For the text-containing cell, return its midpoint in [X, Y] coordinate format. 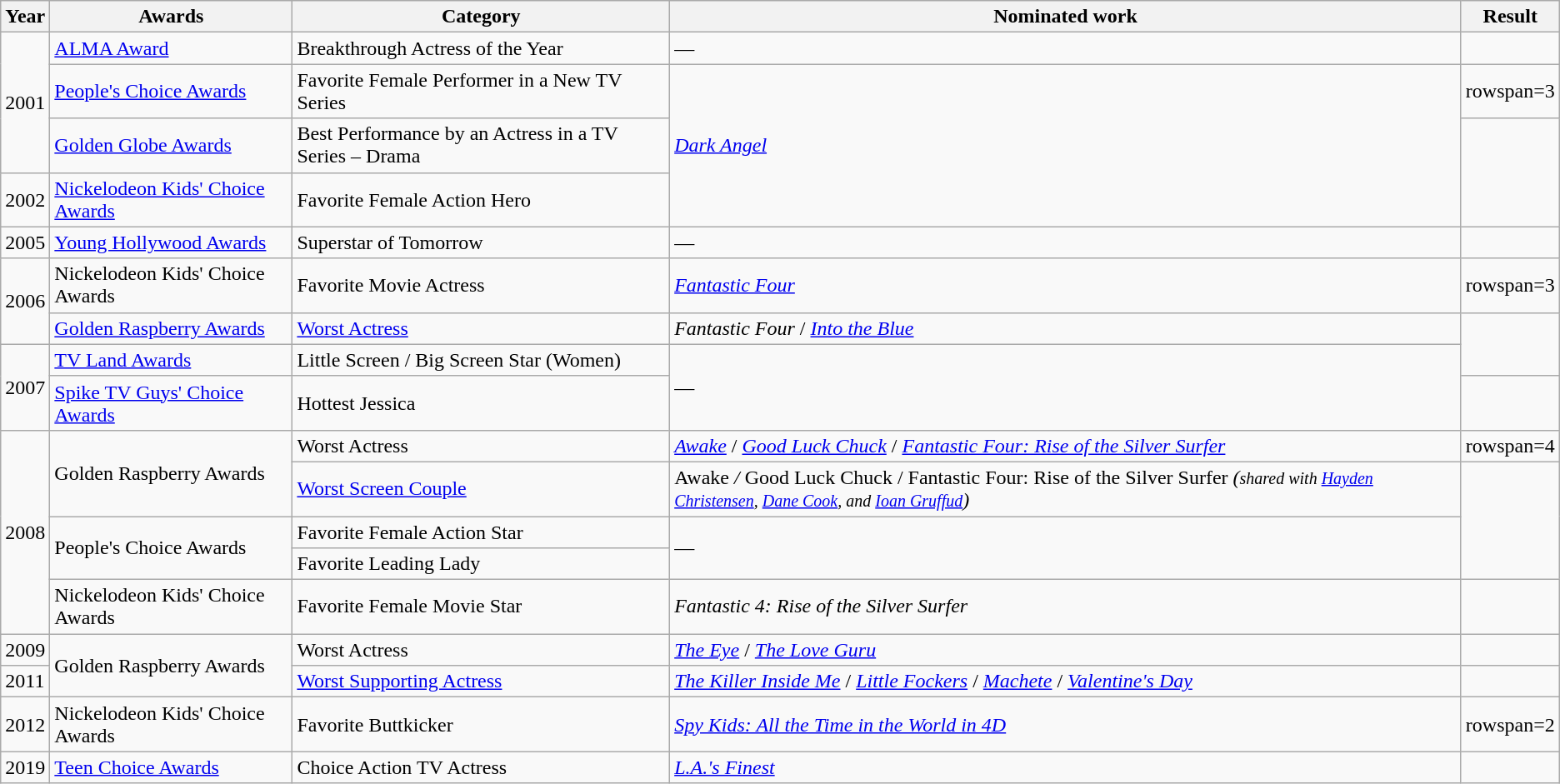
Awake / Good Luck Chuck / Fantastic Four: Rise of the Silver Surfer (shared with Hayden Christensen, Dane Cook, and Ioan Gruffud) [1066, 488]
2011 [25, 682]
Young Hollywood Awards [172, 242]
Fantastic Four [1066, 285]
Category [482, 17]
Fantastic Four / Into the Blue [1066, 328]
L.A.'s Finest [1066, 767]
Worst Supporting Actress [482, 682]
Breakthrough Actress of the Year [482, 48]
The Killer Inside Me / Little Fockers / Machete / Valentine's Day [1066, 682]
rowspan=2 [1510, 725]
Spike TV Guys' Choice Awards [172, 403]
2008 [25, 532]
Spy Kids: All the Time in the World in 4D [1066, 725]
TV Land Awards [172, 360]
Teen Choice Awards [172, 767]
Nominated work [1066, 17]
Result [1510, 17]
Best Performance by an Actress in a TV Series – Drama [482, 145]
2002 [25, 200]
2007 [25, 387]
Hottest Jessica [482, 403]
2001 [25, 102]
rowspan=4 [1510, 446]
Dark Angel [1066, 145]
Favorite Leading Lady [482, 564]
Favorite Female Action Hero [482, 200]
Golden Globe Awards [172, 145]
Fantastic 4: Rise of the Silver Surfer [1066, 607]
ALMA Award [172, 48]
Superstar of Tomorrow [482, 242]
Favorite Female Performer in a New TV Series [482, 92]
Little Screen / Big Screen Star (Women) [482, 360]
2012 [25, 725]
Favorite Buttkicker [482, 725]
2019 [25, 767]
The Eye / The Love Guru [1066, 650]
Worst Screen Couple [482, 488]
Year [25, 17]
Favorite Female Action Star [482, 532]
Favorite Female Movie Star [482, 607]
Choice Action TV Actress [482, 767]
2005 [25, 242]
2009 [25, 650]
Awake / Good Luck Chuck / Fantastic Four: Rise of the Silver Surfer [1066, 446]
2006 [25, 302]
Favorite Movie Actress [482, 285]
Awards [172, 17]
